From the cell containing the given text, extract its center point as [x, y] coordinate. 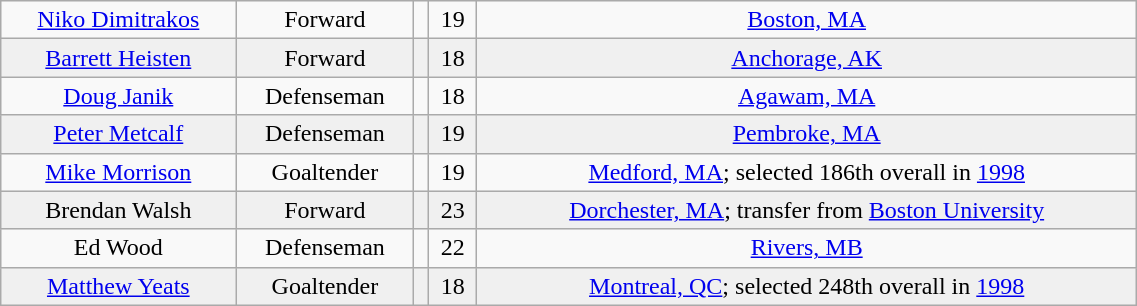
Mike Morrison [118, 172]
Agawam, MA [807, 96]
23 [453, 210]
Peter Metcalf [118, 134]
Ed Wood [118, 248]
Pembroke, MA [807, 134]
Doug Janik [118, 96]
Medford, MA; selected 186th overall in 1998 [807, 172]
Niko Dimitrakos [118, 20]
Anchorage, AK [807, 58]
Montreal, QC; selected 248th overall in 1998 [807, 286]
Matthew Yeats [118, 286]
Dorchester, MA; transfer from Boston University [807, 210]
Boston, MA [807, 20]
Brendan Walsh [118, 210]
Rivers, MB [807, 248]
22 [453, 248]
Barrett Heisten [118, 58]
